Scan for the cell matching the given text and deliver its [x, y] coordinate at center. 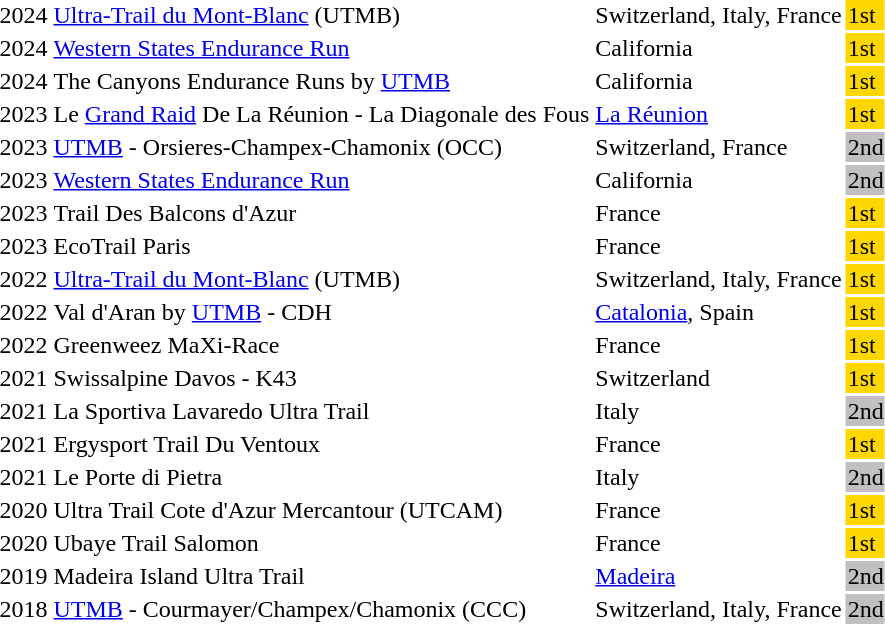
Le Grand Raid De La Réunion - La Diagonale des Fous [322, 114]
UTMB - Courmayer/Champex/Chamonix (CCC) [322, 609]
Switzerland, France [718, 147]
Val d'Aran by UTMB - CDH [322, 312]
Ultra Trail Cote d'Azur Mercantour (UTCAM) [322, 510]
Trail Des Balcons d'Azur [322, 213]
The Canyons Endurance Runs by UTMB [322, 81]
La Sportiva Lavaredo Ultra Trail [322, 411]
La Réunion [718, 114]
UTMB - Orsieres-Champex-Chamonix (OCC) [322, 147]
Catalonia, Spain [718, 312]
Switzerland [718, 378]
Le Porte di Pietra [322, 477]
Swissalpine Davos - K43 [322, 378]
Madeira [718, 576]
Ergysport Trail Du Ventoux [322, 444]
Ubaye Trail Salomon [322, 543]
Madeira Island Ultra Trail [322, 576]
Greenweez MaXi-Race [322, 345]
EcoTrail Paris [322, 246]
